From the cell containing the given text, extract its center point as [x, y] coordinate. 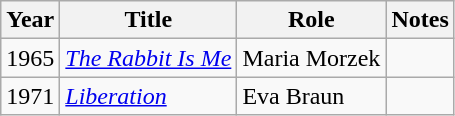
Notes [420, 20]
The Rabbit Is Me [148, 58]
1971 [30, 96]
Liberation [148, 96]
1965 [30, 58]
Role [312, 20]
Year [30, 20]
Maria Morzek [312, 58]
Title [148, 20]
Eva Braun [312, 96]
